Find where the given text appears and provide that cell's center as (X, Y) coordinate. 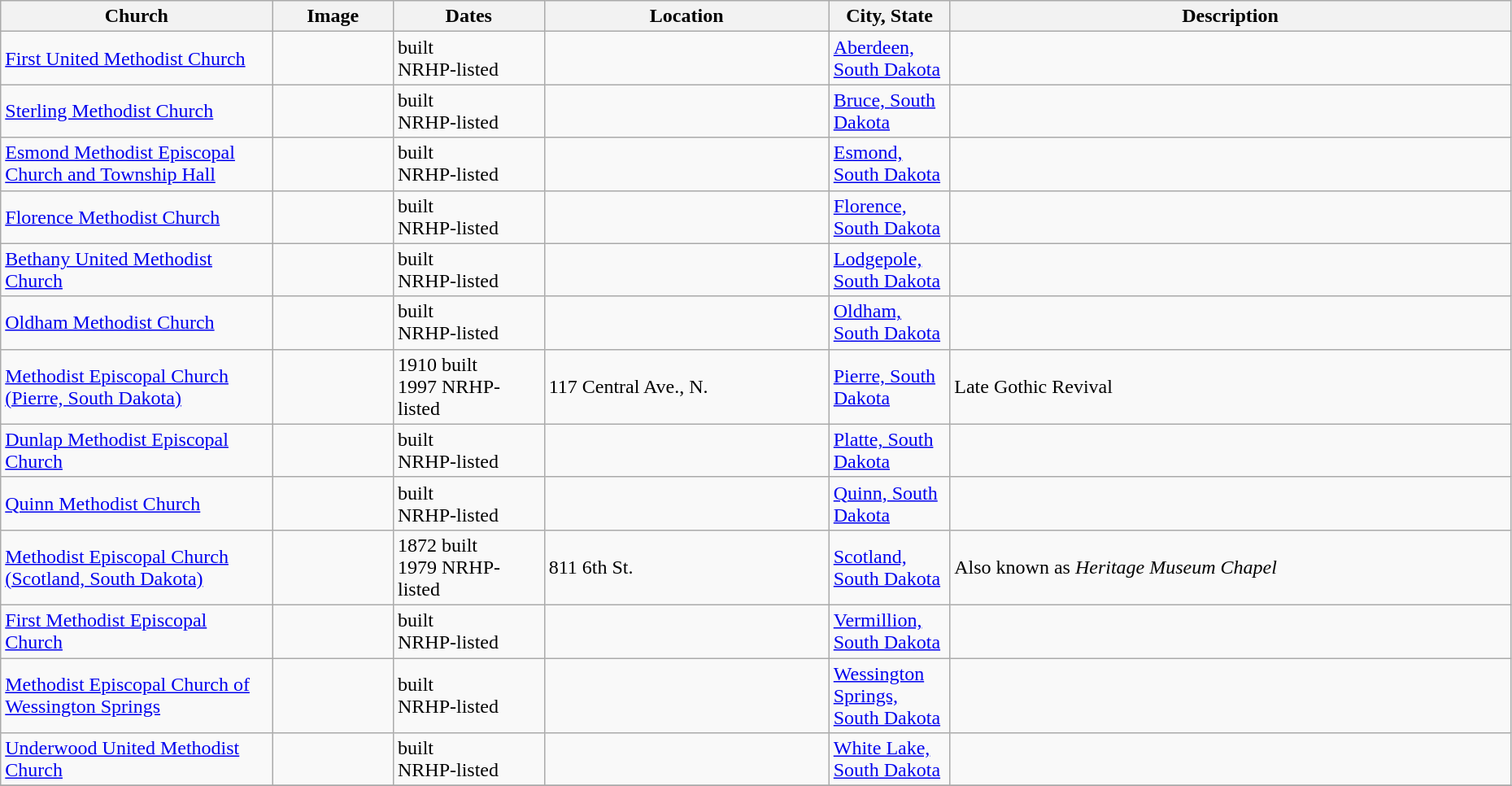
Bethany United Methodist Church (137, 270)
Dates (468, 16)
Oldham Methodist Church (137, 322)
Dunlap Methodist Episcopal Church (137, 451)
Quinn, South Dakota (890, 503)
First United Methodist Church (137, 59)
Methodist Episcopal Church (Pierre, South Dakota) (137, 386)
1910 built1997 NRHP-listed (468, 386)
Aberdeen, South Dakota (890, 59)
Oldham, South Dakota (890, 322)
Wessington Springs, South Dakota (890, 695)
Esmond, South Dakota (890, 164)
1872 built1979 NRHP-listed (468, 567)
Esmond Methodist Episcopal Church and Township Hall (137, 164)
811 6th St. (686, 567)
Bruce, South Dakota (890, 111)
Pierre, South Dakota (890, 386)
Florence Methodist Church (137, 216)
Florence, South Dakota (890, 216)
Location (686, 16)
Methodist Episcopal Church (Scotland, South Dakota) (137, 567)
Scotland, South Dakota (890, 567)
Underwood United Methodist Church (137, 760)
Lodgepole, South Dakota (890, 270)
Sterling Methodist Church (137, 111)
Description (1231, 16)
Platte, South Dakota (890, 451)
Vermillion, South Dakota (890, 631)
City, State (890, 16)
Also known as Heritage Museum Chapel (1231, 567)
Methodist Episcopal Church of Wessington Springs (137, 695)
White Lake, South Dakota (890, 760)
Image (333, 16)
Church (137, 16)
First Methodist Episcopal Church (137, 631)
Late Gothic Revival (1231, 386)
Quinn Methodist Church (137, 503)
117 Central Ave., N. (686, 386)
